Locate the cell with the specified text and output its [x, y] center coordinate. 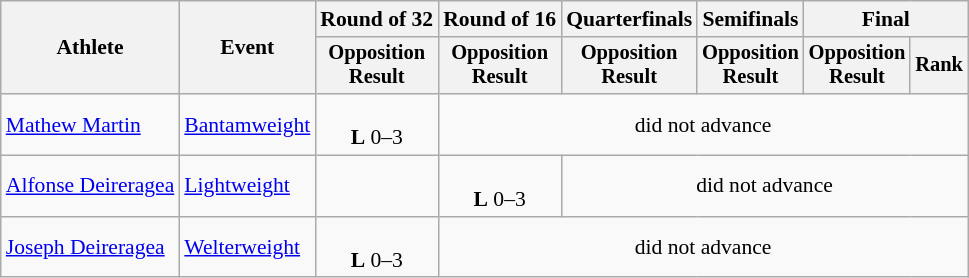
Rank [939, 66]
Semifinals [750, 19]
Joseph Deireragea [90, 248]
Round of 32 [376, 19]
Final [886, 19]
Bantamweight [247, 124]
Quarterfinals [629, 19]
Event [247, 48]
Lightweight [247, 186]
Round of 16 [500, 19]
Alfonse Deireragea [90, 186]
Welterweight [247, 248]
Mathew Martin [90, 124]
Athlete [90, 48]
